Scan for the cell matching the given text and deliver its [X, Y] coordinate at center. 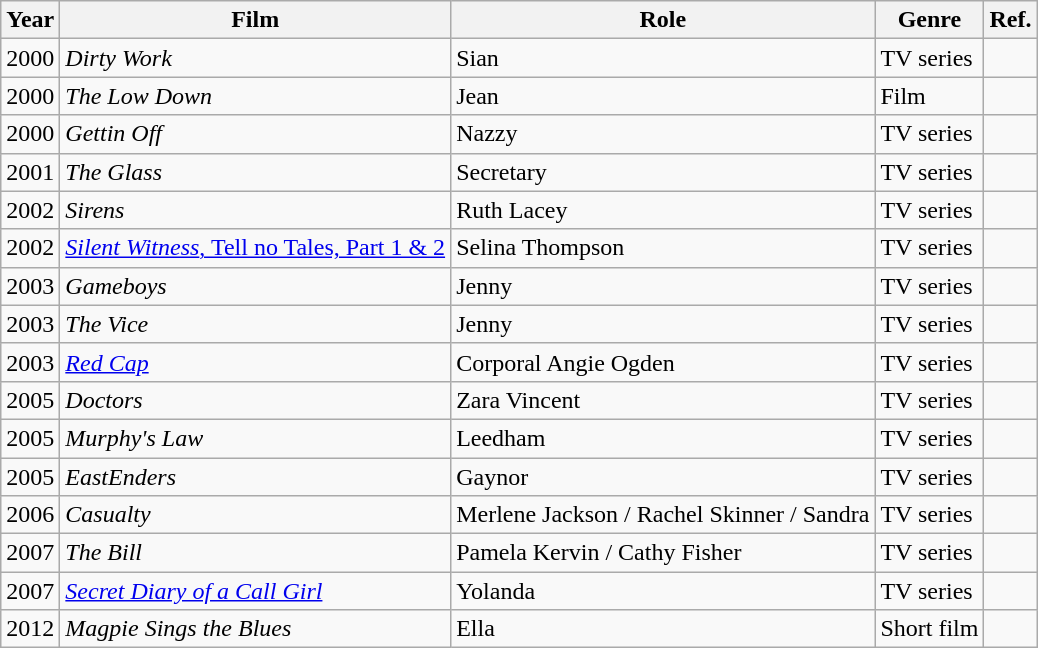
Corporal Angie Ogden [663, 362]
Short film [930, 629]
Red Cap [256, 362]
Silent Witness, Tell no Tales, Part 1 & 2 [256, 248]
Ref. [1010, 20]
Casualty [256, 515]
The Glass [256, 172]
2001 [30, 172]
Doctors [256, 400]
Leedham [663, 438]
Nazzy [663, 134]
The Low Down [256, 96]
Ruth Lacey [663, 210]
Jean [663, 96]
Murphy's Law [256, 438]
2006 [30, 515]
Gettin Off [256, 134]
Sirens [256, 210]
Secret Diary of a Call Girl [256, 591]
EastEnders [256, 477]
Dirty Work [256, 58]
Merlene Jackson / Rachel Skinner / Sandra [663, 515]
Sian [663, 58]
The Bill [256, 553]
Zara Vincent [663, 400]
Gaynor [663, 477]
Year [30, 20]
2012 [30, 629]
Role [663, 20]
Pamela Kervin / Cathy Fisher [663, 553]
Gameboys [256, 286]
Secretary [663, 172]
Genre [930, 20]
Ella [663, 629]
Magpie Sings the Blues [256, 629]
Selina Thompson [663, 248]
Yolanda [663, 591]
The Vice [256, 324]
